Output the (X, Y) coordinate of the center of the cell containing the given text.  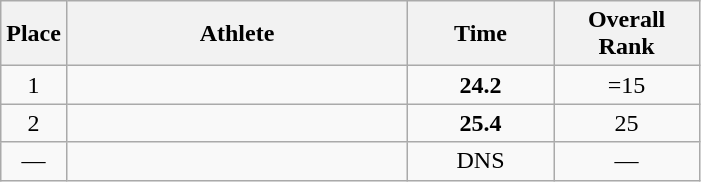
25.4 (481, 123)
Athlete (236, 34)
2 (34, 123)
24.2 (481, 85)
1 (34, 85)
Time (481, 34)
25 (627, 123)
Overall Rank (627, 34)
Place (34, 34)
=15 (627, 85)
DNS (481, 161)
